Determine the (x, y) coordinate at the center of the cell enclosing the given text.  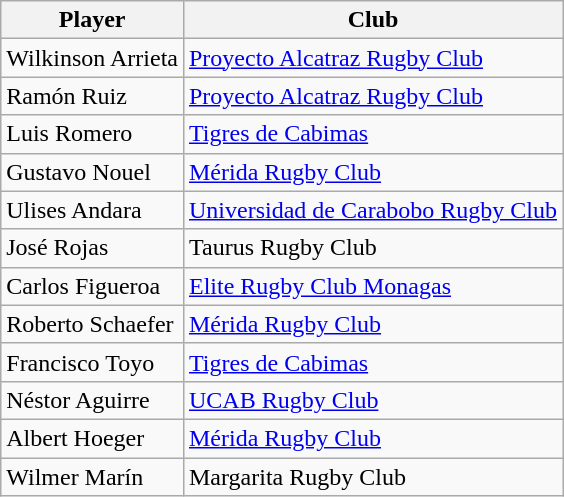
Luis Romero (92, 134)
Gustavo Nouel (92, 172)
Club (372, 20)
UCAB Rugby Club (372, 400)
Ramón Ruiz (92, 96)
José Rojas (92, 248)
Player (92, 20)
Carlos Figueroa (92, 286)
Universidad de Carabobo Rugby Club (372, 210)
Roberto Schaefer (92, 324)
Néstor Aguirre (92, 400)
Margarita Rugby Club (372, 477)
Francisco Toyo (92, 362)
Wilkinson Arrieta (92, 58)
Elite Rugby Club Monagas (372, 286)
Ulises Andara (92, 210)
Wilmer Marín (92, 477)
Albert Hoeger (92, 438)
Taurus Rugby Club (372, 248)
